Output the [x, y] coordinate of the center of the cell containing the given text.  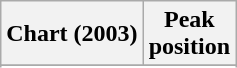
Chart (2003) [72, 34]
Peakposition [189, 34]
